Return the [x, y] coordinate for the center point of the cell that contains the specified text.  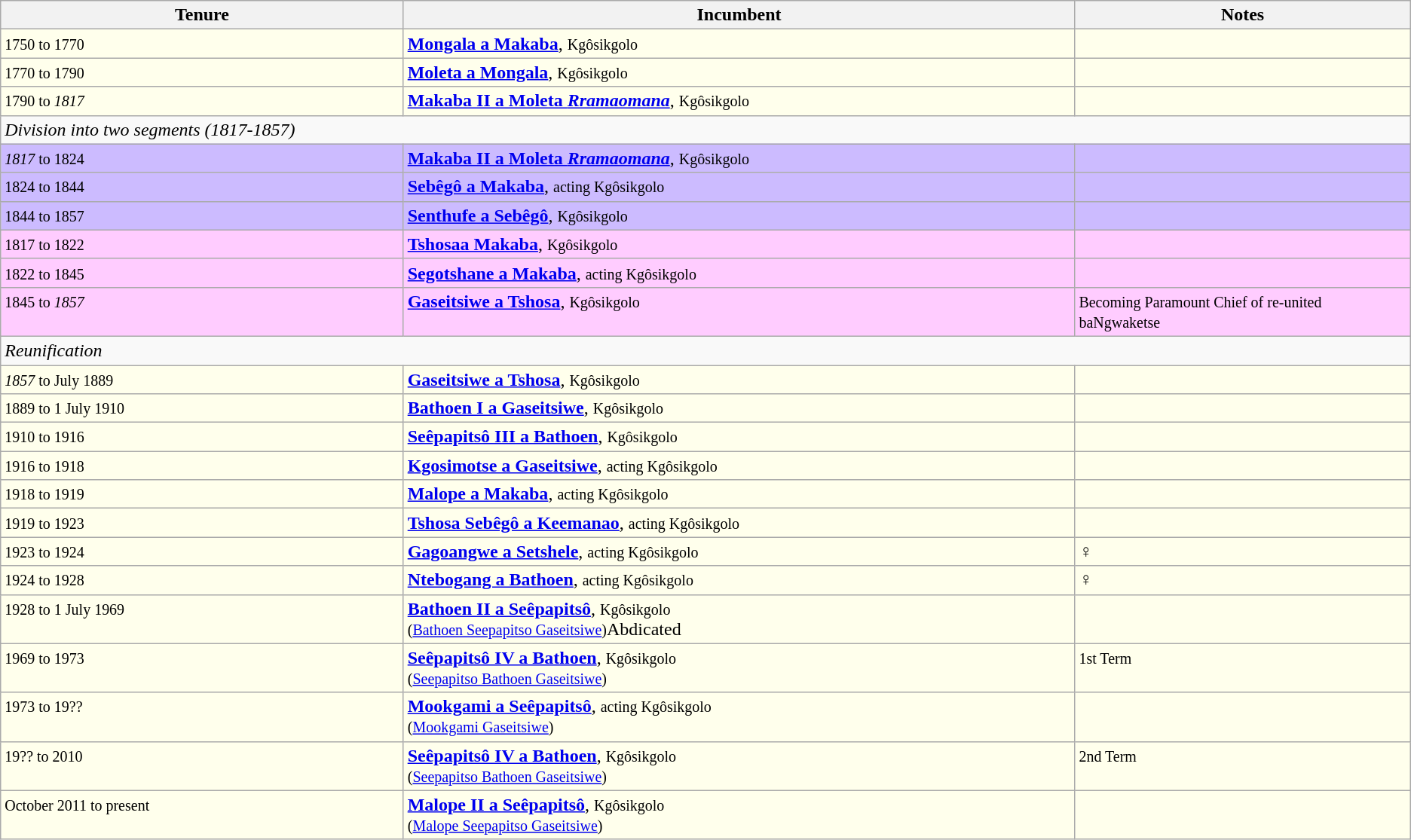
Tenure [202, 15]
October 2011 to present [202, 815]
Segotshane a Makaba, acting Kgôsikgolo [739, 273]
1910 to 1916 [202, 437]
Mongala a Makaba, Kgôsikgolo [739, 44]
19?? to 2010 [202, 765]
Malope II a Seêpapitsô, Kgôsikgolo(Malope Seepapitso Gaseitsiwe) [739, 815]
Gagoangwe a Setshele, acting Kgôsikgolo [739, 551]
1916 to 1918 [202, 466]
1750 to 1770 [202, 44]
Seêpapitsô III a Bathoen, Kgôsikgolo [739, 437]
1928 to 1 July 1969 [202, 619]
Moleta a Mongala, Kgôsikgolo [739, 72]
1st Term [1242, 667]
2nd Term [1242, 765]
1824 to 1844 [202, 187]
Tshosaa Makaba, Kgôsikgolo [739, 244]
1918 to 1919 [202, 494]
Bathoen I a Gaseitsiwe, Kgôsikgolo [739, 408]
1857 to July 1889 [202, 379]
1790 to 1817 [202, 101]
Mookgami a Seêpapitsô, acting Kgôsikgolo(Mookgami Gaseitsiwe) [739, 717]
Notes [1242, 15]
1923 to 1924 [202, 551]
Ntebogang a Bathoen, acting Kgôsikgolo [739, 580]
1973 to 19?? [202, 717]
Kgosimotse a Gaseitsiwe, acting Kgôsikgolo [739, 466]
1844 to 1857 [202, 215]
1817 to 1824 [202, 158]
1817 to 1822 [202, 244]
Division into two segments (1817-1857) [705, 130]
1919 to 1923 [202, 523]
1770 to 1790 [202, 72]
1845 to 1857 [202, 312]
1889 to 1 July 1910 [202, 408]
Incumbent [739, 15]
Malope a Makaba, acting Kgôsikgolo [739, 494]
1969 to 1973 [202, 667]
1822 to 1845 [202, 273]
Bathoen II a Seêpapitsô, Kgôsikgolo(Bathoen Seepapitso Gaseitsiwe)Abdicated [739, 619]
1924 to 1928 [202, 580]
Tshosa Sebêgô a Keemanao, acting Kgôsikgolo [739, 523]
Reunification [705, 350]
Senthufe a Sebêgô, Kgôsikgolo [739, 215]
Becoming Paramount Chief of re-united baNgwaketse [1242, 312]
Sebêgô a Makaba, acting Kgôsikgolo [739, 187]
